From the cell containing the given text, extract its center point as [X, Y] coordinate. 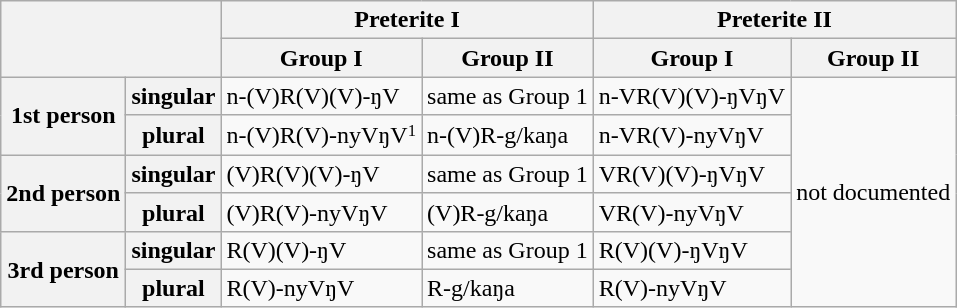
(V)R(V)-nyVŋV [322, 212]
2nd person [64, 193]
R(V)(V)-ŋVŋV [692, 250]
n-(V)R(V)(V)-ŋV [322, 96]
Preterite I [407, 20]
R(V)(V)-ŋV [322, 250]
VR(V)-nyVŋV [692, 212]
(V)R-g/kaŋa [508, 212]
Preterite II [774, 20]
3rd person [64, 269]
n-VR(V)(V)-ŋVŋV [692, 96]
n-(V)R(V)-nyVŋV1 [322, 135]
R-g/kaŋa [508, 288]
not documented [874, 192]
1st person [64, 116]
VR(V)(V)-ŋVŋV [692, 174]
n-VR(V)-nyVŋV [692, 135]
(V)R(V)(V)-ŋV [322, 174]
n-(V)R-g/kaŋa [508, 135]
